Scan for the cell matching the given text and deliver its [X, Y] coordinate at center. 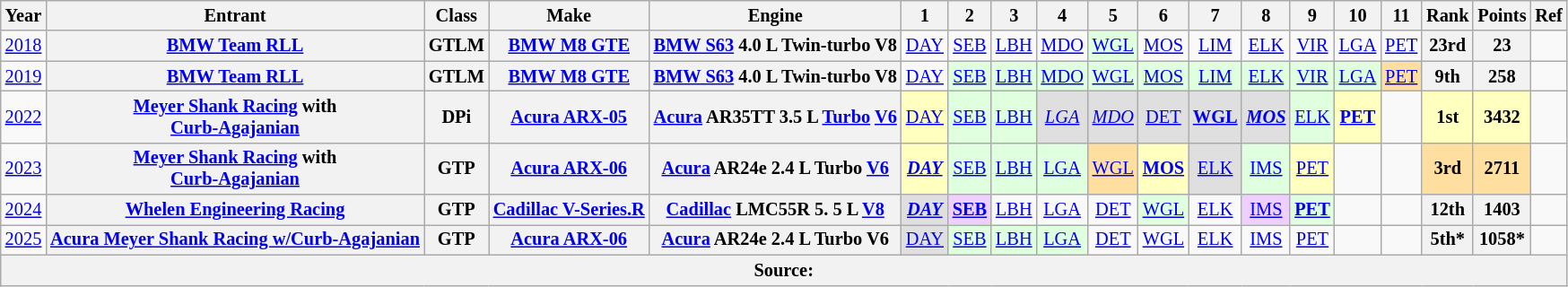
9th [1448, 76]
2 [970, 15]
2018 [23, 46]
4 [1062, 15]
Whelen Engineering Racing [235, 210]
Entrant [235, 15]
Engine [775, 15]
DPi [457, 117]
6 [1163, 15]
5 [1113, 15]
2024 [23, 210]
5th* [1448, 239]
3 [1014, 15]
8 [1266, 15]
23rd [1448, 46]
2023 [23, 169]
11 [1401, 15]
2025 [23, 239]
9 [1311, 15]
2022 [23, 117]
Source: [784, 270]
7 [1215, 15]
23 [1502, 46]
1st [1448, 117]
2019 [23, 76]
Make [569, 15]
Ref [1548, 15]
12th [1448, 210]
Class [457, 15]
1058* [1502, 239]
Acura ARX-05 [569, 117]
Rank [1448, 15]
Acura AR35TT 3.5 L Turbo V6 [775, 117]
1 [925, 15]
258 [1502, 76]
Cadillac V-Series.R [569, 210]
1403 [1502, 210]
Points [1502, 15]
Year [23, 15]
2711 [1502, 169]
Acura Meyer Shank Racing w/Curb-Agajanian [235, 239]
3432 [1502, 117]
Cadillac LMC55R 5. 5 L V8 [775, 210]
3rd [1448, 169]
10 [1358, 15]
